Output the [X, Y] coordinate of the center of the cell containing the given text.  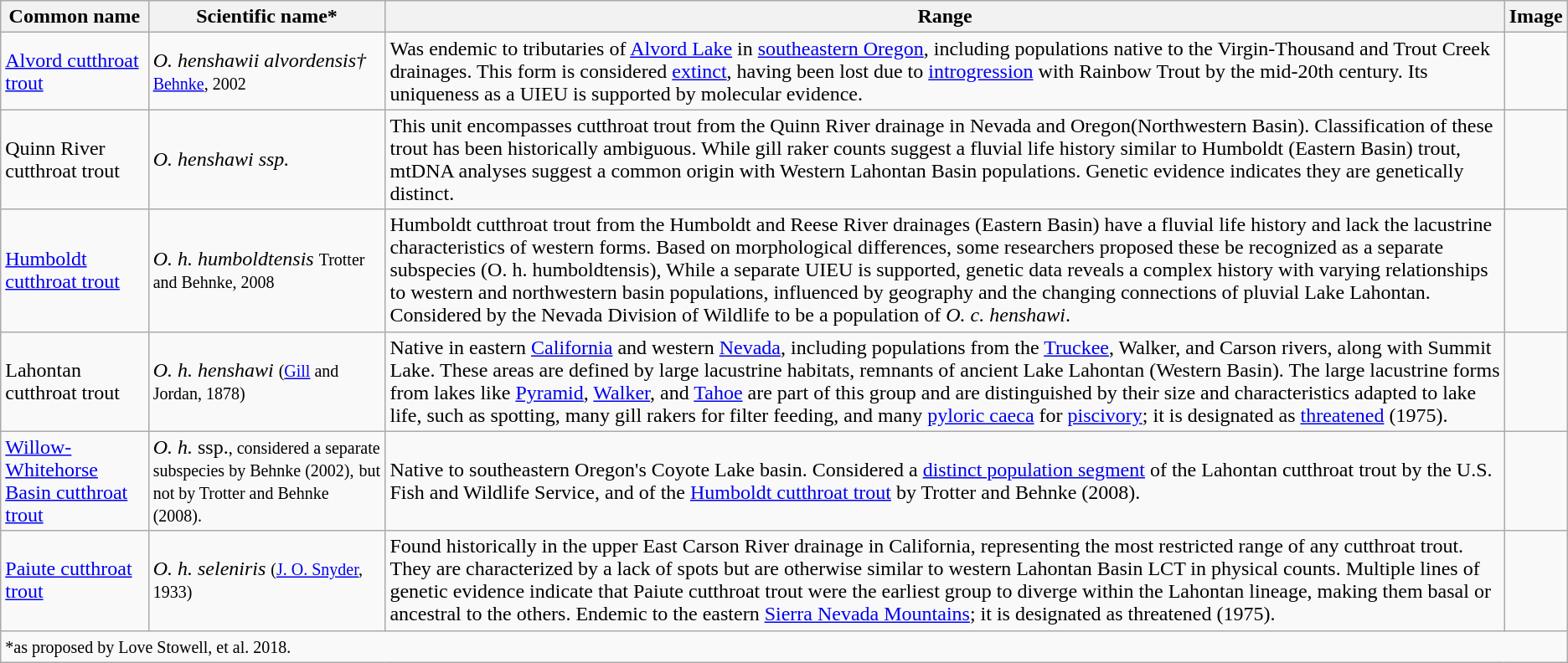
Quinn River cutthroat trout [75, 159]
Willow-Whitehorse Basin cutthroat trout [75, 481]
O. h. henshawi (Gill and Jordan, 1878) [266, 382]
O. henshawii alvordensis† Behnke, 2002 [266, 71]
O. h. humboldtensis Trotter and Behnke, 2008 [266, 270]
Common name [75, 17]
O. h. seleniris (J. O. Snyder, 1933) [266, 581]
Humboldt cutthroat trout [75, 270]
*as proposed by Love Stowell, et al. 2018. [784, 646]
O. h. ssp., considered a separate subspecies by Behnke (2002), but not by Trotter and Behnke (2008). [266, 481]
Alvord cutthroat trout [75, 71]
Range [945, 17]
O. henshawi ssp. [266, 159]
Lahontan cutthroat trout [75, 382]
Paiute cutthroat trout [75, 581]
Scientific name* [266, 17]
Image [1536, 17]
